Output the (X, Y) coordinate of the center of the cell containing the given text.  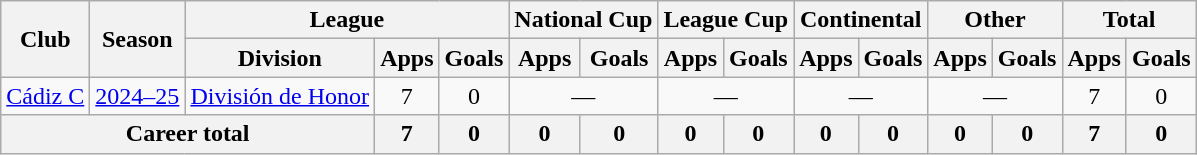
National Cup (584, 20)
2024–25 (138, 96)
Other (995, 20)
Club (46, 39)
Career total (188, 134)
League Cup (726, 20)
Continental (861, 20)
Season (138, 39)
Cádiz C (46, 96)
División de Honor (280, 96)
Total (1129, 20)
Division (280, 58)
League (347, 20)
